Return the (x, y) coordinate for the center point of the cell that contains the specified text.  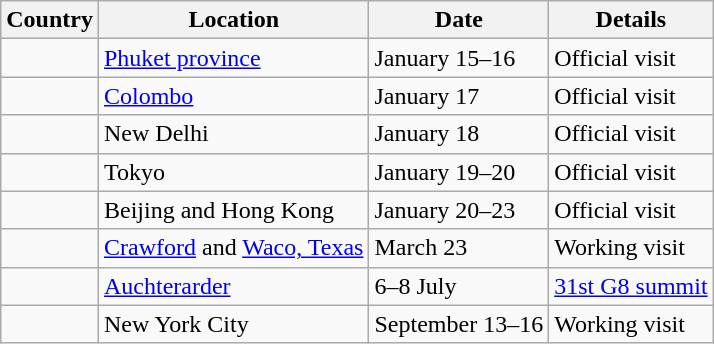
New Delhi (233, 134)
New York City (233, 324)
Location (233, 20)
September 13–16 (459, 324)
Date (459, 20)
Auchterarder (233, 286)
January 18 (459, 134)
Tokyo (233, 172)
Phuket province (233, 58)
January 15–16 (459, 58)
31st G8 summit (631, 286)
Details (631, 20)
January 19–20 (459, 172)
Country (50, 20)
March 23 (459, 248)
Crawford and Waco, Texas (233, 248)
Colombo (233, 96)
January 17 (459, 96)
Beijing and Hong Kong (233, 210)
6–8 July (459, 286)
January 20–23 (459, 210)
